Search for the cell housing the specified text and yield its [X, Y] center coordinate. 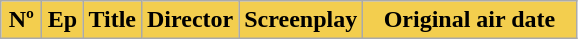
Screenplay [301, 20]
Director [190, 20]
Title [112, 20]
Original air date [470, 20]
Ep [62, 20]
Nº [22, 20]
